For the text-containing cell, return its midpoint in (x, y) coordinate format. 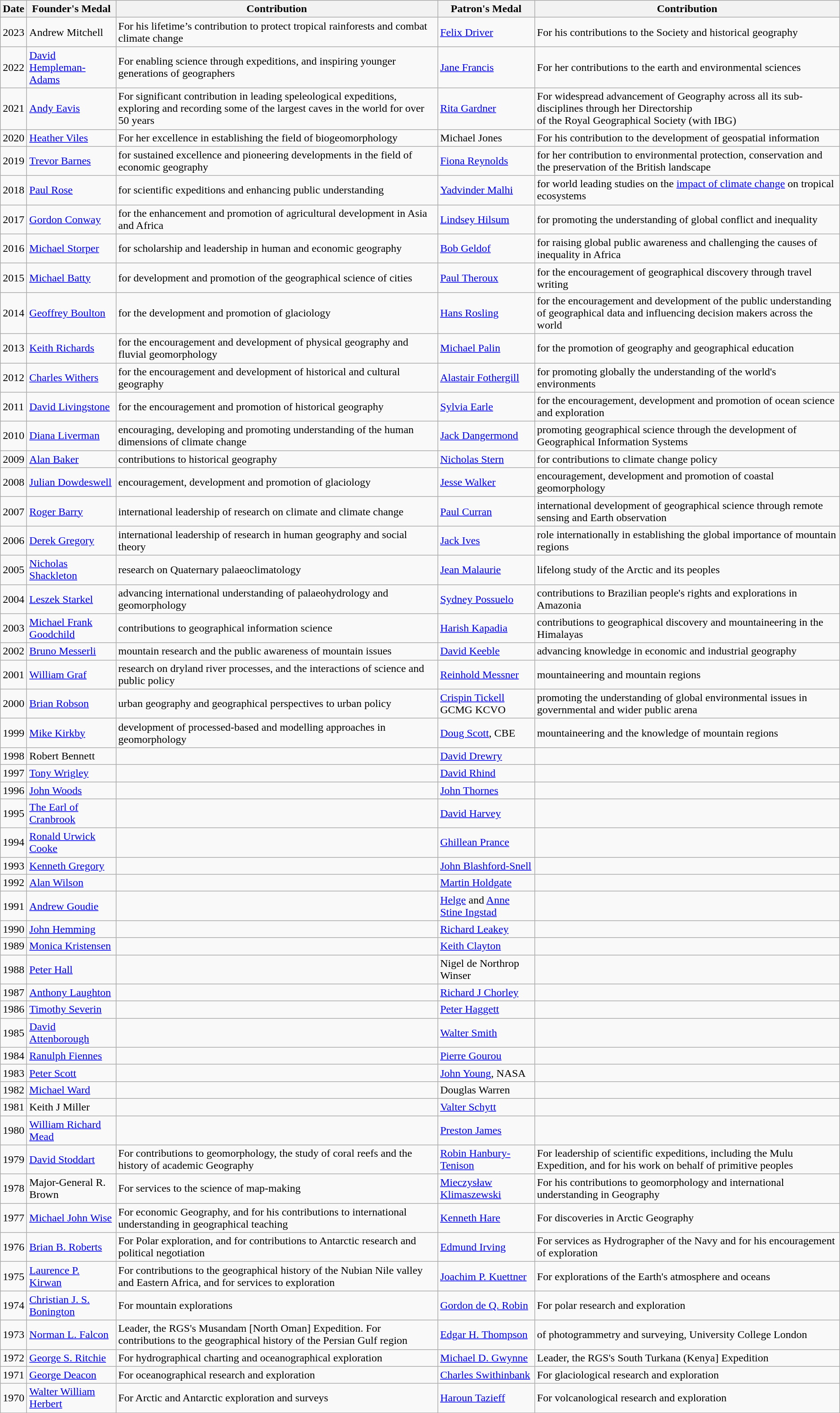
David Stoddart (71, 1160)
Michael Frank Goodchild (71, 628)
2020 (13, 138)
Ghillean Prance (486, 843)
Leszek Starkel (71, 599)
international leadership of research on climate and climate change (276, 512)
Trevor Barnes (71, 161)
Peter Haggett (486, 1009)
2017 (13, 219)
For his contributions to geomorphology and international understanding in Geography (687, 1189)
For Arctic and Antarctic exploration and surveys (276, 1398)
Andy Eavis (71, 109)
Joachim P. Kuettner (486, 1277)
Walter William Herbert (71, 1398)
for scientific expeditions and enhancing public understanding (276, 190)
for the encouragement and development of the public understanding of geographical data and influencing decision makers across the world (687, 313)
Major-General R. Brown (71, 1189)
for the encouragement and development of physical geography and fluvial geomorphology (276, 348)
Charles Swithinbank (486, 1375)
Andrew Goudie (71, 906)
2018 (13, 190)
for development and promotion of the geographical science of cities (276, 277)
Christian J. S. Bonington (71, 1305)
2011 (13, 407)
Pierre Gourou (486, 1056)
mountain research and the public awareness of mountain issues (276, 651)
1979 (13, 1160)
Helge and Anne Stine Ingstad (486, 906)
Felix Driver (486, 32)
Rita Gardner (486, 109)
1977 (13, 1218)
Nigel de Northrop Winser (486, 970)
Nicholas Shackleton (71, 570)
Keith Richards (71, 348)
2015 (13, 277)
Jane Francis (486, 67)
1986 (13, 1009)
encouraging, developing and promoting understanding of the human dimensions of climate change (276, 436)
Mike Kirkby (71, 733)
John Thornes (486, 790)
development of processed-based and modelling approaches in geomorphology (276, 733)
for sustained excellence and pioneering developments in the field of economic geography (276, 161)
1981 (13, 1107)
Alastair Fothergill (486, 377)
1994 (13, 843)
role internationally in establishing the global importance of mountain regions (687, 540)
Richard J Chorley (486, 992)
advancing international understanding of palaeohydrology and geomorphology (276, 599)
contributions to historical geography (276, 459)
Date (13, 9)
For services as Hydrographer of the Navy and for his encouragement of exploration (687, 1247)
research on dryland river processes, and the interactions of science and public policy (276, 674)
1973 (13, 1335)
For volcanological research and exploration (687, 1398)
1984 (13, 1056)
for the encouragement, development and promotion of ocean science and exploration (687, 407)
Harish Kapadia (486, 628)
1989 (13, 946)
Keith J Miller (71, 1107)
1983 (13, 1073)
Ranulph Fiennes (71, 1056)
Mieczysław Klimaszewski (486, 1189)
David Attenborough (71, 1032)
Haroun Tazieff (486, 1398)
lifelong study of the Arctic and its peoples (687, 570)
2005 (13, 570)
mountaineering and mountain regions (687, 674)
David Drewry (486, 756)
Bob Geldof (486, 249)
for the promotion of geography and geographical education (687, 348)
2006 (13, 540)
2012 (13, 377)
1970 (13, 1398)
Walter Smith (486, 1032)
for the encouragement and development of historical and cultural geography (276, 377)
2021 (13, 109)
Edgar H. Thompson (486, 1335)
1990 (13, 929)
2013 (13, 348)
For her contributions to the earth and environmental sciences (687, 67)
Doug Scott, CBE (486, 733)
1987 (13, 992)
1980 (13, 1130)
2003 (13, 628)
David Rhind (486, 773)
2001 (13, 674)
For enabling science through expeditions, and inspiring younger generations of geographers (276, 67)
1975 (13, 1277)
Paul Theroux (486, 277)
David Hempleman-Adams (71, 67)
1993 (13, 866)
Charles Withers (71, 377)
John Hemming (71, 929)
Heather Viles (71, 138)
for the encouragement and promotion of historical geography (276, 407)
For discoveries in Arctic Geography (687, 1218)
for scholarship and leadership in human and economic geography (276, 249)
For glaciological research and exploration (687, 1375)
John Woods (71, 790)
for her contribution to environmental protection, conservation and the preservation of the British landscape (687, 161)
Alan Baker (71, 459)
For oceanographical research and exploration (276, 1375)
Michael Palin (486, 348)
Anthony Laughton (71, 992)
1997 (13, 773)
Hans Rosling (486, 313)
for the enhancement and promotion of agricultural development in Asia and Africa (276, 219)
The Earl of Cranbrook (71, 813)
For leadership of scientific expeditions, including the Mulu Expedition, and for his work on behalf of primitive peoples (687, 1160)
of photogrammetry and surveying, University College London (687, 1335)
2022 (13, 67)
Peter Scott (71, 1073)
Nicholas Stern (486, 459)
Preston James (486, 1130)
Geoffrey Boulton (71, 313)
2014 (13, 313)
Alan Wilson (71, 883)
Richard Leakey (486, 929)
John Blashford-Snell (486, 866)
Diana Liverman (71, 436)
Lindsey Hilsum (486, 219)
1999 (13, 733)
Jean Malaurie (486, 570)
advancing knowledge in economic and industrial geography (687, 651)
Edmund Irving (486, 1247)
contributions to Brazilian people's rights and explorations in Amazonia (687, 599)
Robert Bennett (71, 756)
David Keeble (486, 651)
for the development and promotion of glaciology (276, 313)
Fiona Reynolds (486, 161)
For his contributions to the Society and historical geography (687, 32)
contributions to geographical information science (276, 628)
Tony Wrigley (71, 773)
William Graf (71, 674)
Gordon Conway (71, 219)
Brian B. Roberts (71, 1247)
Ronald Urwick Cooke (71, 843)
For widespread advancement of Geography across all its sub-disciplines through her Directorshipof the Royal Geographical Society (with IBG) (687, 109)
1988 (13, 970)
Jack Ives (486, 540)
William Richard Mead (71, 1130)
2023 (13, 32)
international leadership of research in human geography and social theory (276, 540)
2016 (13, 249)
George Deacon (71, 1375)
for promoting globally the understanding of the world's environments (687, 377)
2002 (13, 651)
Paul Curran (486, 512)
Leader, the RGS's South Turkana (Kenya] Expedition (687, 1358)
Yadvinder Malhi (486, 190)
1996 (13, 790)
Michael Storper (71, 249)
For services to the science of map-making (276, 1189)
1985 (13, 1032)
2010 (13, 436)
Patron's Medal (486, 9)
Robin Hanbury-Tenison (486, 1160)
For mountain explorations (276, 1305)
for contributions to climate change policy (687, 459)
Sylvia Earle (486, 407)
John Young, NASA (486, 1073)
Michael Jones (486, 138)
For contributions to geomorphology, the study of coral reefs and the history of academic Geography (276, 1160)
1991 (13, 906)
For her excellence in establishing the field of biogeomorphology (276, 138)
1992 (13, 883)
Timothy Severin (71, 1009)
1976 (13, 1247)
For explorations of the Earth's atmosphere and oceans (687, 1277)
2000 (13, 704)
Brian Robson (71, 704)
Bruno Messerli (71, 651)
For his contribution to the development of geospatial information (687, 138)
2009 (13, 459)
Paul Rose (71, 190)
1995 (13, 813)
2019 (13, 161)
2004 (13, 599)
1974 (13, 1305)
For his lifetime’s contribution to protect tropical rainforests and combat climate change (276, 32)
Michael Ward (71, 1090)
Sydney Possuelo (486, 599)
encouragement, development and promotion of glaciology (276, 482)
Jack Dangermond (486, 436)
for promoting the understanding of global conflict and inequality (687, 219)
urban geography and geographical perspectives to urban policy (276, 704)
Valter Schytt (486, 1107)
George S. Ritchie (71, 1358)
Julian Dowdeswell (71, 482)
Roger Barry (71, 512)
Michael John Wise (71, 1218)
Michael Batty (71, 277)
research on Quaternary palaeoclimatology (276, 570)
Kenneth Hare (486, 1218)
1978 (13, 1189)
2007 (13, 512)
Douglas Warren (486, 1090)
2008 (13, 482)
David Livingstone (71, 407)
for the encouragement of geographical discovery through travel writing (687, 277)
David Harvey (486, 813)
Martin Holdgate (486, 883)
Kenneth Gregory (71, 866)
1971 (13, 1375)
promoting geographical science through the development of Geographical Information Systems (687, 436)
For polar research and exploration (687, 1305)
Reinhold Messner (486, 674)
Crispin Tickell GCMG KCVO (486, 704)
encouragement, development and promotion of coastal geomorphology (687, 482)
mountaineering and the knowledge of mountain regions (687, 733)
For contributions to the geographical history of the Nubian Nile valley and Eastern Africa, and for services to exploration (276, 1277)
Norman L. Falcon (71, 1335)
Keith Clayton (486, 946)
Gordon de Q. Robin (486, 1305)
1982 (13, 1090)
Derek Gregory (71, 540)
Leader, the RGS's Musandam [North Oman] Expedition. For contributions to the geographical history of the Persian Gulf region (276, 1335)
for world leading studies on the impact of climate change on tropical ecosystems (687, 190)
Laurence P. Kirwan (71, 1277)
Jesse Walker (486, 482)
for raising global public awareness and challenging the causes of inequality in Africa (687, 249)
Monica Kristensen (71, 946)
For significant contribution in leading speleological expeditions, exploring and recording some of the largest caves in the world for over 50 years (276, 109)
1972 (13, 1358)
Peter Hall (71, 970)
For Polar exploration, and for contributions to Antarctic research and political negotiation (276, 1247)
international development of geographical science through remote sensing and Earth observation (687, 512)
1998 (13, 756)
contributions to geographical discovery and mountaineering in the Himalayas (687, 628)
For hydrographical charting and oceanographical exploration (276, 1358)
Andrew Mitchell (71, 32)
Founder's Medal (71, 9)
Michael D. Gwynne (486, 1358)
For economic Geography, and for his contributions to international understanding in geographical teaching (276, 1218)
promoting the understanding of global environmental issues in governmental and wider public arena (687, 704)
